Provide the (X, Y) coordinate of the cell's center where the given text is located.  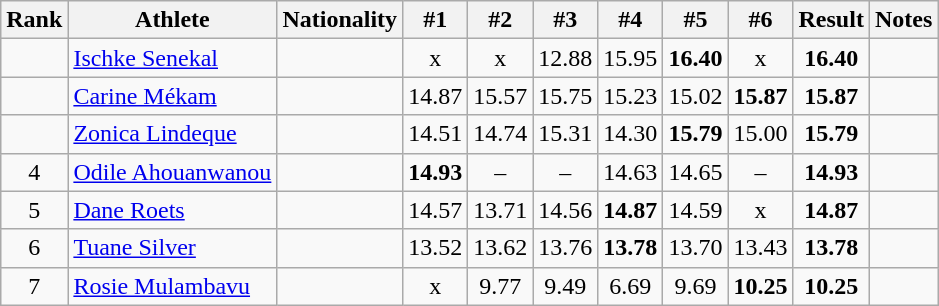
Ischke Senekal (172, 58)
13.70 (696, 248)
13.43 (760, 248)
7 (34, 286)
Zonica Lindeque (172, 134)
Rosie Mulambavu (172, 286)
15.00 (760, 134)
6.69 (630, 286)
Carine Mékam (172, 96)
13.62 (500, 248)
13.76 (566, 248)
9.69 (696, 286)
#2 (500, 20)
14.57 (436, 210)
Athlete (172, 20)
14.56 (566, 210)
15.57 (500, 96)
13.71 (500, 210)
14.63 (630, 172)
9.49 (566, 286)
13.52 (436, 248)
9.77 (500, 286)
15.95 (630, 58)
14.65 (696, 172)
Tuane Silver (172, 248)
15.02 (696, 96)
Dane Roets (172, 210)
15.31 (566, 134)
15.75 (566, 96)
6 (34, 248)
Nationality (340, 20)
14.59 (696, 210)
#4 (630, 20)
14.30 (630, 134)
#1 (436, 20)
Odile Ahouanwanou (172, 172)
14.51 (436, 134)
12.88 (566, 58)
4 (34, 172)
Result (831, 20)
#3 (566, 20)
Rank (34, 20)
5 (34, 210)
#5 (696, 20)
Notes (903, 20)
#6 (760, 20)
15.23 (630, 96)
14.74 (500, 134)
